From the cell containing the given text, extract its center point as [X, Y] coordinate. 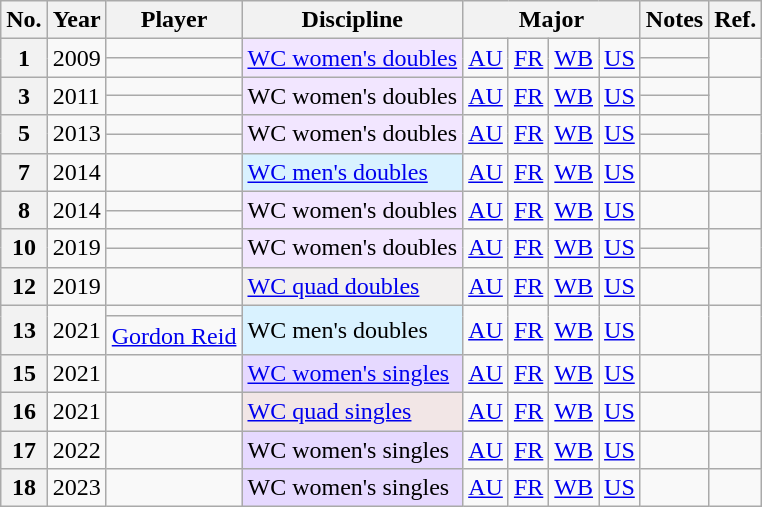
1 [24, 58]
No. [24, 20]
10 [24, 248]
7 [24, 172]
15 [24, 373]
16 [24, 411]
17 [24, 449]
Year [76, 20]
12 [24, 286]
2023 [76, 488]
Discipline [352, 20]
8 [24, 210]
WC quad singles [352, 411]
2022 [76, 449]
2009 [76, 58]
Gordon Reid [174, 335]
Player [174, 20]
Notes [674, 20]
Major [552, 20]
5 [24, 134]
13 [24, 330]
WC quad doubles [352, 286]
3 [24, 96]
2011 [76, 96]
Ref. [736, 20]
18 [24, 488]
2013 [76, 134]
